Capture the cell that displays the provided text and extract its (X, Y) central coordinate. 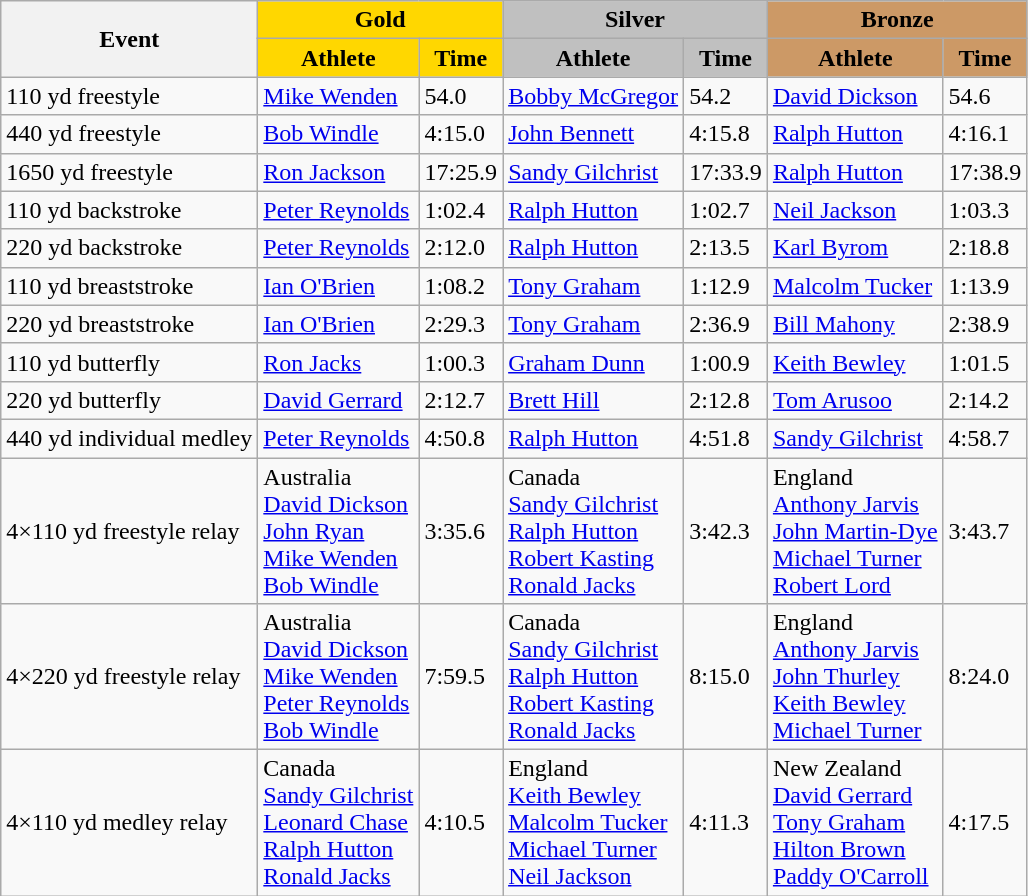
54.2 (726, 96)
110 yd butterfly (130, 362)
Bob Windle (338, 134)
Australia David DicksonMike WendenPeter ReynoldsBob Windle (338, 677)
2:14.2 (985, 400)
1:02.4 (461, 210)
220 yd butterfly (130, 400)
Canada Sandy GilchristLeonard ChaseRalph HuttonRonald Jacks (338, 823)
54.6 (985, 96)
2:18.8 (985, 248)
110 yd breaststroke (130, 286)
17:33.9 (726, 172)
John Bennett (594, 134)
2:38.9 (985, 324)
110 yd freestyle (130, 96)
17:38.9 (985, 172)
7:59.5 (461, 677)
4:58.7 (985, 438)
4:16.1 (985, 134)
4:11.3 (726, 823)
1:08.2 (461, 286)
4:51.8 (726, 438)
8:15.0 (726, 677)
54.0 (461, 96)
New Zealand David GerrardTony GrahamHilton BrownPaddy O'Carroll (855, 823)
4:50.8 (461, 438)
1:13.9 (985, 286)
Brett Hill (594, 400)
Tom Arusoo (855, 400)
David Gerrard (338, 400)
440 yd freestyle (130, 134)
1:03.3 (985, 210)
4:15.0 (461, 134)
3:35.6 (461, 531)
2:36.9 (726, 324)
David Dickson (855, 96)
Australia David DicksonJohn RyanMike WendenBob Windle (338, 531)
110 yd backstroke (130, 210)
Malcolm Tucker (855, 286)
Mike Wenden (338, 96)
England Anthony JarvisJohn ThurleyKeith BewleyMichael Turner (855, 677)
2:12.8 (726, 400)
Bronze (896, 20)
2:12.0 (461, 248)
3:42.3 (726, 531)
1:00.9 (726, 362)
4:15.8 (726, 134)
4×110 yd medley relay (130, 823)
Silver (636, 20)
8:24.0 (985, 677)
Karl Byrom (855, 248)
3:43.7 (985, 531)
Gold (380, 20)
440 yd individual medley (130, 438)
Neil Jackson (855, 210)
England Anthony JarvisJohn Martin-DyeMichael TurnerRobert Lord (855, 531)
2:13.5 (726, 248)
2:12.7 (461, 400)
Graham Dunn (594, 362)
Ron Jacks (338, 362)
220 yd backstroke (130, 248)
Keith Bewley (855, 362)
England Keith BewleyMalcolm TuckerMichael TurnerNeil Jackson (594, 823)
1:12.9 (726, 286)
1650 yd freestyle (130, 172)
Bobby McGregor (594, 96)
4×220 yd freestyle relay (130, 677)
Ron Jackson (338, 172)
4:10.5 (461, 823)
1:00.3 (461, 362)
1:01.5 (985, 362)
220 yd breaststroke (130, 324)
Bill Mahony (855, 324)
Event (130, 39)
4×110 yd freestyle relay (130, 531)
17:25.9 (461, 172)
2:29.3 (461, 324)
1:02.7 (726, 210)
4:17.5 (985, 823)
